Locate the cell with the specified text and output its [x, y] center coordinate. 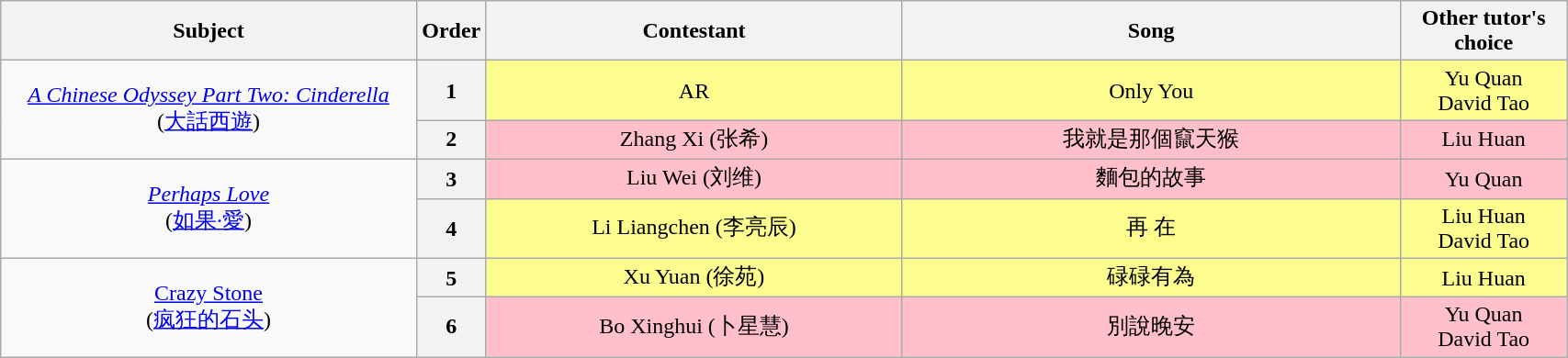
2 [451, 140]
Bo Xinghui (卜星慧) [694, 327]
Zhang Xi (张希) [694, 140]
Yu Quan [1484, 178]
Subject [209, 31]
4 [451, 228]
Crazy Stone(疯狂的石头) [209, 308]
A Chinese Odyssey Part Two: Cinderella(大話西遊) [209, 110]
再 在 [1152, 228]
Other tutor's choice [1484, 31]
Li Liangchen (李亮辰) [694, 228]
Contestant [694, 31]
Only You [1152, 90]
別說晚安 [1152, 327]
Liu HuanDavid Tao [1484, 228]
麵包的故事 [1152, 178]
Liu Wei (刘维) [694, 178]
3 [451, 178]
1 [451, 90]
Perhaps Love(如果·愛) [209, 208]
AR [694, 90]
Xu Yuan (徐苑) [694, 277]
Song [1152, 31]
6 [451, 327]
Order [451, 31]
碌碌有為 [1152, 277]
5 [451, 277]
我就是那個竄天猴 [1152, 140]
